From the cell containing the given text, extract its center point as (X, Y) coordinate. 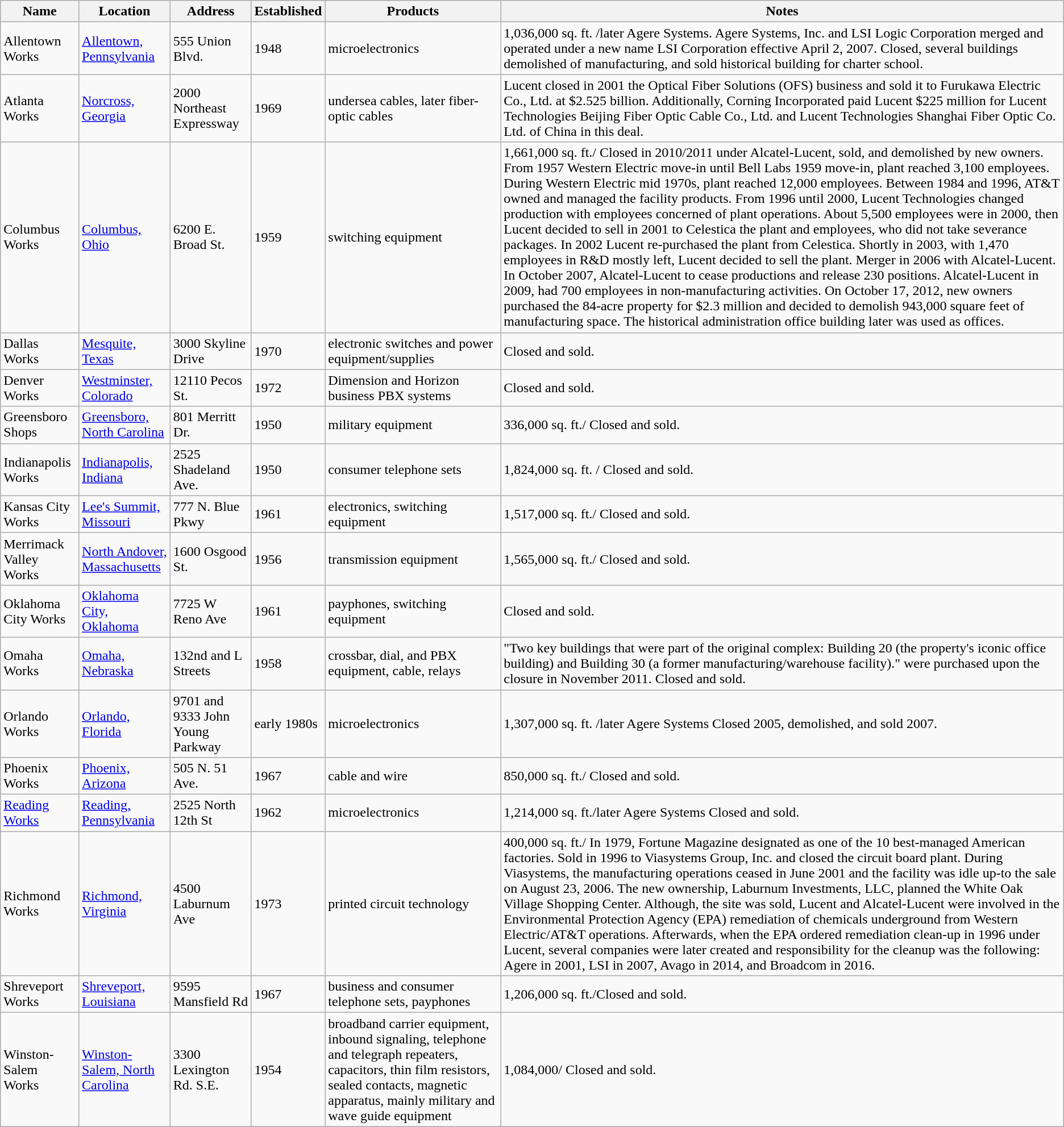
2000 Northeast Expressway (210, 108)
9701 and 9333 John Young Parkway (210, 724)
Location (125, 11)
payphones, switching equipment (413, 611)
early 1980s (288, 724)
9595 Mansfield Rd (210, 995)
1958 (288, 663)
1948 (288, 48)
Kansas City Works (40, 514)
Allentown Works (40, 48)
Name (40, 11)
Denver Works (40, 388)
switching equipment (413, 238)
2525 Shadeland Ave. (210, 469)
Greensboro Shops (40, 425)
Reading Works (40, 813)
12110 Pecos St. (210, 388)
1962 (288, 813)
undersea cables, later fiber-optic cables (413, 108)
1956 (288, 559)
consumer telephone sets (413, 469)
Winston-Salem Works (40, 1070)
Richmond Works (40, 904)
Mesquite, Texas (125, 351)
1600 Osgood St. (210, 559)
Indianapolis, Indiana (125, 469)
Norcross, Georgia (125, 108)
Orlando, Florida (125, 724)
1,206,000 sq. ft./Closed and sold. (782, 995)
6200 E. Broad St. (210, 238)
Oklahoma City, Oklahoma (125, 611)
777 N. Blue Pkwy (210, 514)
Dimension and Horizon business PBX systems (413, 388)
electronics, switching equipment (413, 514)
1,565,000 sq. ft./ Closed and sold. (782, 559)
Columbus, Ohio (125, 238)
336,000 sq. ft./ Closed and sold. (782, 425)
Phoenix, Arizona (125, 776)
Winston-Salem, North Carolina (125, 1070)
1973 (288, 904)
North Andover, Massachusetts (125, 559)
Allentown, Pennsylvania (125, 48)
1954 (288, 1070)
850,000 sq. ft./ Closed and sold. (782, 776)
cable and wire (413, 776)
Richmond, Virginia (125, 904)
military equipment (413, 425)
1,824,000 sq. ft. / Closed and sold. (782, 469)
business and consumer telephone sets, payphones (413, 995)
1,517,000 sq. ft./ Closed and sold. (782, 514)
1972 (288, 388)
Shreveport, Louisiana (125, 995)
4500 Laburnum Ave (210, 904)
Oklahoma City Works (40, 611)
1969 (288, 108)
1,084,000/ Closed and sold. (782, 1070)
801 Merritt Dr. (210, 425)
Dallas Works (40, 351)
505 N. 51 Ave. (210, 776)
Established (288, 11)
Products (413, 11)
crossbar, dial, and PBX equipment, cable, relays (413, 663)
Indianapolis Works (40, 469)
7725 W Reno Ave (210, 611)
Merrimack Valley Works (40, 559)
Lee's Summit, Missouri (125, 514)
1959 (288, 238)
3000 Skyline Drive (210, 351)
Reading, Pennsylvania (125, 813)
Columbus Works (40, 238)
Omaha, Nebraska (125, 663)
Orlando Works (40, 724)
transmission equipment (413, 559)
electronic switches and power equipment/supplies (413, 351)
printed circuit technology (413, 904)
1,214,000 sq. ft./later Agere Systems Closed and sold. (782, 813)
Shreveport Works (40, 995)
Westminster, Colorado (125, 388)
1,307,000 sq. ft. /later Agere Systems Closed 2005, demolished, and sold 2007. (782, 724)
Atlanta Works (40, 108)
Phoenix Works (40, 776)
555 Union Blvd. (210, 48)
Notes (782, 11)
2525 North 12th St (210, 813)
Omaha Works (40, 663)
3300 Lexington Rd. S.E. (210, 1070)
Address (210, 11)
132nd and L Streets (210, 663)
Greensboro, North Carolina (125, 425)
1970 (288, 351)
